Output the [X, Y] coordinate of the center of the cell containing the given text.  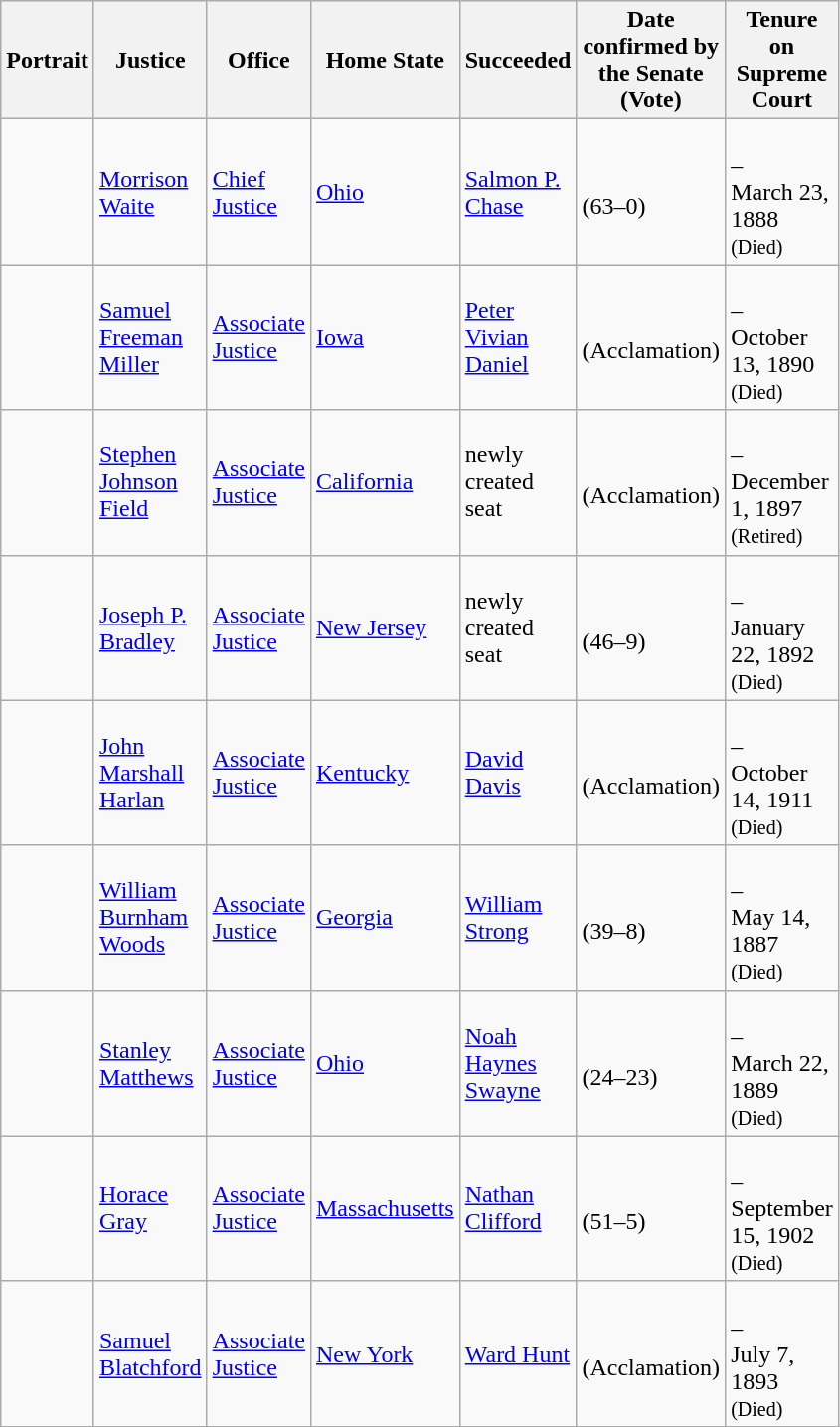
–March 22, 1889(Died) [782, 1063]
Chief Justice [258, 192]
Stephen Johnson Field [150, 482]
Justice [150, 60]
Georgia [385, 918]
–July 7, 1893(Died) [782, 1353]
(63–0) [651, 192]
David Davis [518, 773]
(39–8) [651, 918]
–May 14, 1887(Died) [782, 918]
Noah Haynes Swayne [518, 1063]
(24–23) [651, 1063]
–October 14, 1911(Died) [782, 773]
–December 1, 1897(Retired) [782, 482]
–October 13, 1890(Died) [782, 337]
Morrison Waite [150, 192]
Office [258, 60]
Date confirmed by the Senate(Vote) [651, 60]
Joseph P. Bradley [150, 627]
(51–5) [651, 1208]
Iowa [385, 337]
Samuel Freeman Miller [150, 337]
William Strong [518, 918]
California [385, 482]
New York [385, 1353]
Nathan Clifford [518, 1208]
Home State [385, 60]
Peter Vivian Daniel [518, 337]
Stanley Matthews [150, 1063]
New Jersey [385, 627]
Horace Gray [150, 1208]
Succeeded [518, 60]
Massachusetts [385, 1208]
William Burnham Woods [150, 918]
Samuel Blatchford [150, 1353]
Tenure on Supreme Court [782, 60]
John Marshall Harlan [150, 773]
Salmon P. Chase [518, 192]
–January 22, 1892(Died) [782, 627]
–March 23, 1888(Died) [782, 192]
–September 15, 1902(Died) [782, 1208]
Portrait [48, 60]
(46–9) [651, 627]
Ward Hunt [518, 1353]
Kentucky [385, 773]
